Capture the cell that displays the provided text and extract its [x, y] central coordinate. 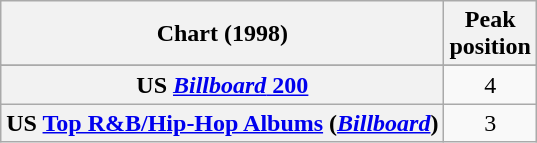
US Billboard 200 [222, 85]
Peakposition [490, 34]
3 [490, 123]
Chart (1998) [222, 34]
4 [490, 85]
US Top R&B/Hip-Hop Albums (Billboard) [222, 123]
